Output the [X, Y] coordinate of the center of the cell containing the given text.  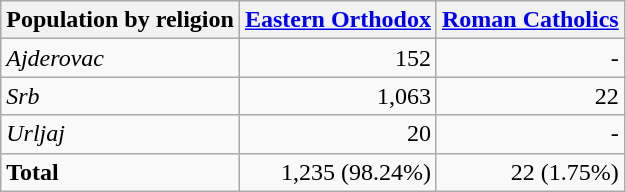
Srb [120, 96]
152 [338, 58]
22 (1.75%) [530, 172]
Roman Catholics [530, 20]
Ajderovac [120, 58]
1,235 (98.24%) [338, 172]
20 [338, 134]
22 [530, 96]
1,063 [338, 96]
Total [120, 172]
Urljaj [120, 134]
Population by religion [120, 20]
Eastern Orthodox [338, 20]
